Find where the given text appears and provide that cell's center as (X, Y) coordinate. 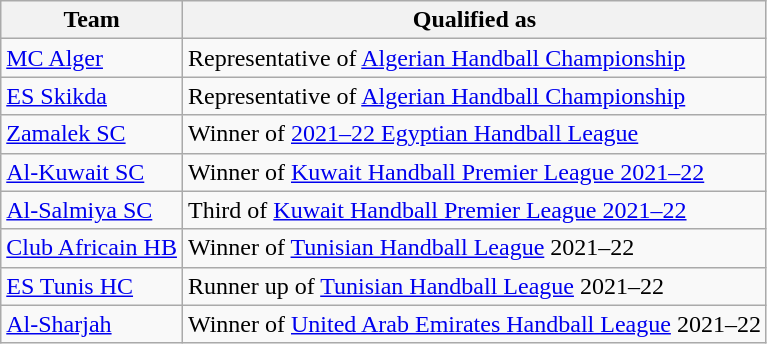
Club Africain HB (92, 248)
Al-Kuwait SC (92, 172)
Winner of United Arab Emirates Handball League 2021–22 (474, 324)
Third of Kuwait Handball Premier League 2021–22 (474, 210)
MC Alger (92, 58)
Winner of Tunisian Handball League 2021–22 (474, 248)
Winner of Kuwait Handball Premier League 2021–22 (474, 172)
ES Tunis HC (92, 286)
Al-Salmiya SC (92, 210)
Runner up of Tunisian Handball League 2021–22 (474, 286)
Qualified as (474, 20)
Team (92, 20)
Al-Sharjah (92, 324)
Winner of 2021–22 Egyptian Handball League (474, 134)
Zamalek SC (92, 134)
ES Skikda (92, 96)
